Detect which cell encompasses the target text, then output its [x, y] center coordinate. 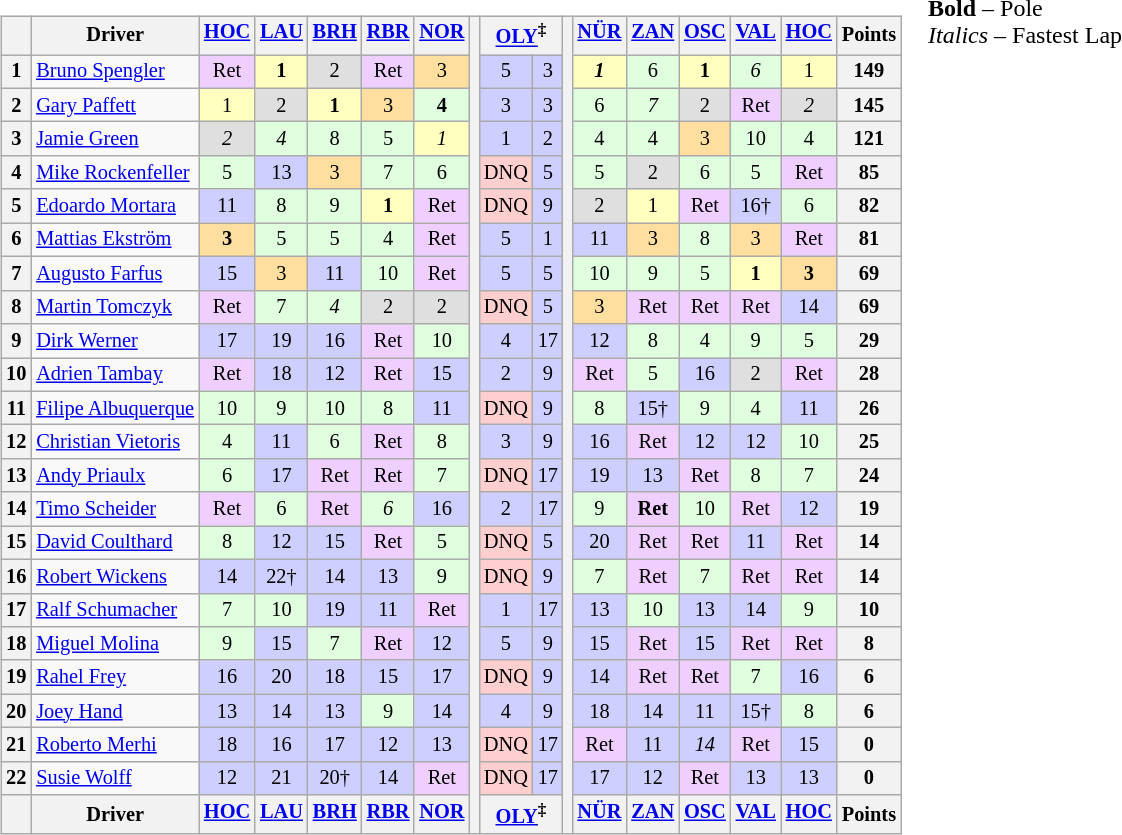
85 [869, 173]
Mattias Ekström [115, 240]
Bruno Spengler [115, 72]
Augusto Farfus [115, 274]
Filipe Albuquerque [115, 408]
Adrien Tambay [115, 375]
20† [335, 778]
Dirk Werner [115, 341]
26 [869, 408]
Andy Priaulx [115, 475]
Rahel Frey [115, 677]
82 [869, 206]
Roberto Merhi [115, 745]
Gary Paffett [115, 105]
22 [16, 778]
Christian Vietoris [115, 442]
Susie Wolff [115, 778]
Edoardo Mortara [115, 206]
Joey Hand [115, 711]
149 [869, 72]
Ralf Schumacher [115, 610]
28 [869, 375]
121 [869, 139]
29 [869, 341]
24 [869, 475]
Timo Scheider [115, 509]
25 [869, 442]
145 [869, 105]
Martin Tomczyk [115, 307]
16† [756, 206]
David Coulthard [115, 543]
22† [282, 576]
Robert Wickens [115, 576]
81 [869, 240]
Miguel Molina [115, 644]
Jamie Green [115, 139]
Mike Rockenfeller [115, 173]
